Output the (X, Y) coordinate of the center of the cell containing the given text.  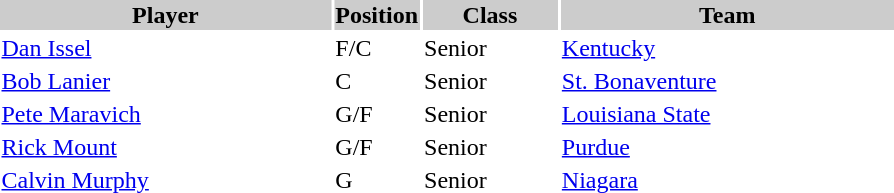
Team (727, 15)
Purdue (727, 147)
St. Bonaventure (727, 81)
Player (166, 15)
C (377, 81)
Dan Issel (166, 48)
F/C (377, 48)
Position (377, 15)
Class (490, 15)
Pete Maravich (166, 114)
Kentucky (727, 48)
Louisiana State (727, 114)
Bob Lanier (166, 81)
Rick Mount (166, 147)
